Pinpoint the cell where the given text exists, returning its [x, y] midpoint coordinate. 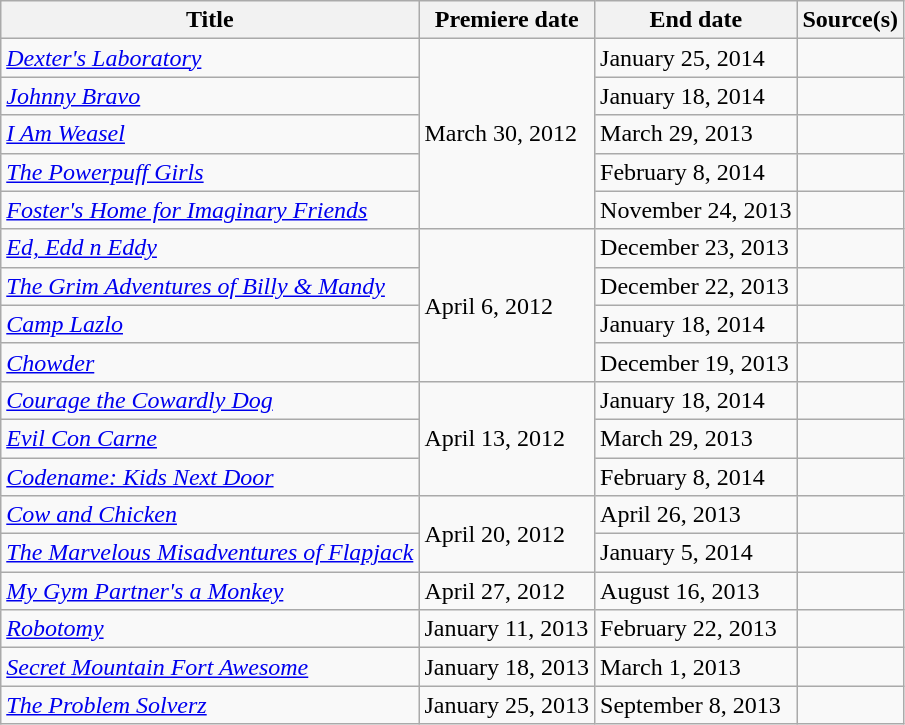
Foster's Home for Imaginary Friends [210, 210]
Source(s) [850, 20]
March 1, 2013 [696, 667]
March 30, 2012 [507, 134]
Robotomy [210, 629]
Codename: Kids Next Door [210, 477]
Premiere date [507, 20]
January 25, 2013 [507, 705]
The Powerpuff Girls [210, 172]
August 16, 2013 [696, 591]
September 8, 2013 [696, 705]
Camp Lazlo [210, 324]
January 5, 2014 [696, 553]
February 22, 2013 [696, 629]
Ed, Edd n Eddy [210, 248]
Courage the Cowardly Dog [210, 400]
I Am Weasel [210, 134]
The Marvelous Misadventures of Flapjack [210, 553]
Johnny Bravo [210, 96]
My Gym Partner's a Monkey [210, 591]
Chowder [210, 362]
April 20, 2012 [507, 534]
Dexter's Laboratory [210, 58]
April 26, 2013 [696, 515]
Evil Con Carne [210, 438]
The Problem Solverz [210, 705]
April 13, 2012 [507, 438]
January 25, 2014 [696, 58]
Secret Mountain Fort Awesome [210, 667]
December 19, 2013 [696, 362]
Cow and Chicken [210, 515]
The Grim Adventures of Billy & Mandy [210, 286]
April 27, 2012 [507, 591]
Title [210, 20]
April 6, 2012 [507, 305]
January 18, 2013 [507, 667]
December 22, 2013 [696, 286]
End date [696, 20]
November 24, 2013 [696, 210]
January 11, 2013 [507, 629]
December 23, 2013 [696, 248]
